Provide the [x, y] coordinate of the cell's center where the given text is located.  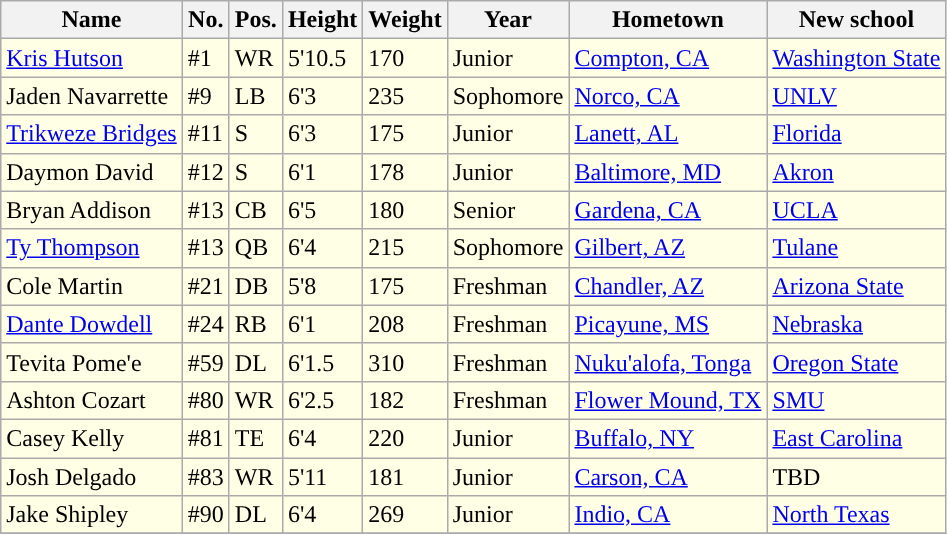
Pos. [256, 20]
Arizona State [856, 286]
RB [256, 324]
5'8 [322, 286]
Indio, CA [668, 515]
Ty Thompson [92, 248]
220 [405, 438]
Chandler, AZ [668, 286]
Kris Hutson [92, 58]
Compton, CA [668, 58]
#1 [206, 58]
SMU [856, 400]
170 [405, 58]
215 [405, 248]
5'10.5 [322, 58]
Hometown [668, 20]
UNLV [856, 96]
Akron [856, 172]
Carson, CA [668, 477]
Jaden Navarrette [92, 96]
Gardena, CA [668, 210]
#83 [206, 477]
No. [206, 20]
Cole Martin [92, 286]
182 [405, 400]
#24 [206, 324]
208 [405, 324]
UCLA [856, 210]
#11 [206, 134]
180 [405, 210]
Name [92, 20]
Senior [508, 210]
181 [405, 477]
Lanett, AL [668, 134]
#90 [206, 515]
6'5 [322, 210]
Jake Shipley [92, 515]
Casey Kelly [92, 438]
#9 [206, 96]
#80 [206, 400]
6'2.5 [322, 400]
Gilbert, AZ [668, 248]
Height [322, 20]
Florida [856, 134]
Buffalo, NY [668, 438]
DB [256, 286]
Tevita Pome'e [92, 362]
Tulane [856, 248]
TBD [856, 477]
6'1.5 [322, 362]
235 [405, 96]
178 [405, 172]
East Carolina [856, 438]
Ashton Cozart [92, 400]
Flower Mound, TX [668, 400]
TE [256, 438]
Norco, CA [668, 96]
North Texas [856, 515]
LB [256, 96]
Bryan Addison [92, 210]
Washington State [856, 58]
Nebraska [856, 324]
Picayune, MS [668, 324]
Nuku'alofa, Tonga [668, 362]
Dante Dowdell [92, 324]
Year [508, 20]
CB [256, 210]
Josh Delgado [92, 477]
#81 [206, 438]
QB [256, 248]
Trikweze Bridges [92, 134]
#12 [206, 172]
Oregon State [856, 362]
269 [405, 515]
Weight [405, 20]
Daymon David [92, 172]
Baltimore, MD [668, 172]
310 [405, 362]
#21 [206, 286]
New school [856, 20]
#59 [206, 362]
5'11 [322, 477]
